Search for the cell housing the specified text and yield its (x, y) center coordinate. 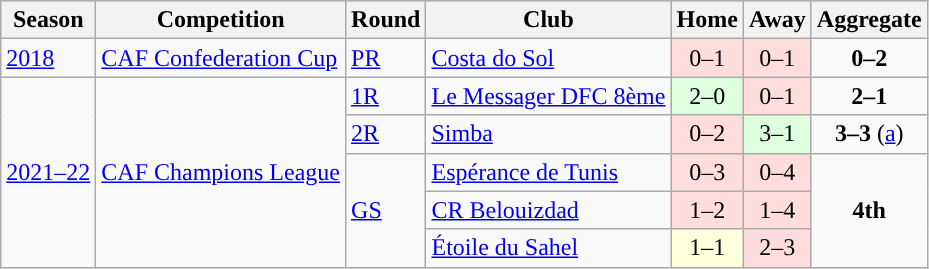
Étoile du Sahel (548, 248)
0–4 (777, 172)
CAF Champions League (221, 172)
2R (386, 134)
Competition (221, 20)
PR (386, 58)
2021–22 (48, 172)
3–3 (a) (869, 134)
2–0 (707, 96)
Simba (548, 134)
Aggregate (869, 20)
0–3 (707, 172)
Club (548, 20)
1–4 (777, 210)
Season (48, 20)
Away (777, 20)
1–2 (707, 210)
2018 (48, 58)
CR Belouizdad (548, 210)
2–3 (777, 248)
GS (386, 210)
Costa do Sol (548, 58)
1R (386, 96)
Round (386, 20)
Espérance de Tunis (548, 172)
4th (869, 210)
Le Messager DFC 8ème (548, 96)
1–1 (707, 248)
Home (707, 20)
CAF Confederation Cup (221, 58)
2–1 (869, 96)
3–1 (777, 134)
